From the cell containing the given text, extract its center point as (x, y) coordinate. 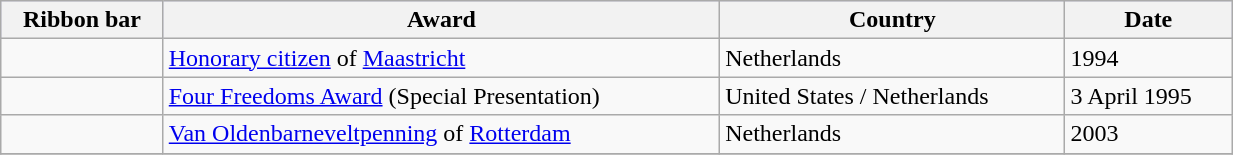
Honorary citizen of Maastricht (441, 58)
Four Freedoms Award (Special Presentation) (441, 96)
Date (1148, 20)
2003 (1148, 134)
3 April 1995 (1148, 96)
Ribbon bar (82, 20)
Award (441, 20)
United States / Netherlands (892, 96)
1994 (1148, 58)
Country (892, 20)
Van Oldenbarneveltpenning of Rotterdam (441, 134)
